Determine the (X, Y) coordinate at the center of the cell enclosing the given text.  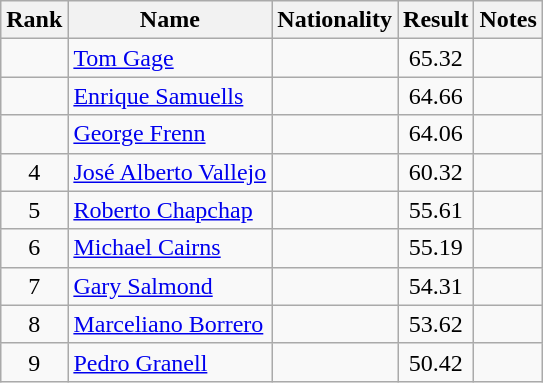
George Frenn (170, 134)
4 (34, 172)
9 (34, 362)
Tom Gage (170, 58)
64.66 (436, 96)
Notes (508, 20)
53.62 (436, 324)
Pedro Granell (170, 362)
Name (170, 20)
50.42 (436, 362)
Marceliano Borrero (170, 324)
Roberto Chapchap (170, 210)
64.06 (436, 134)
60.32 (436, 172)
65.32 (436, 58)
6 (34, 248)
54.31 (436, 286)
8 (34, 324)
Result (436, 20)
José Alberto Vallejo (170, 172)
Gary Salmond (170, 286)
Rank (34, 20)
55.19 (436, 248)
5 (34, 210)
Nationality (335, 20)
Michael Cairns (170, 248)
7 (34, 286)
Enrique Samuells (170, 96)
55.61 (436, 210)
